Extract the (X, Y) coordinate from the center of the cell holding the provided text.  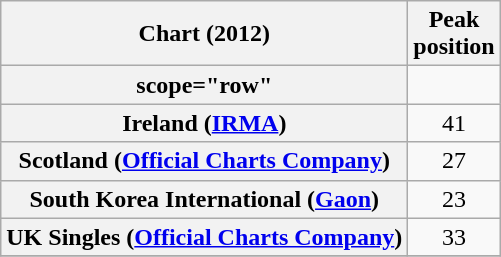
Scotland (Official Charts Company) (204, 161)
Chart (2012) (204, 34)
33 (454, 237)
scope="row" (204, 85)
Ireland (IRMA) (204, 123)
41 (454, 123)
Peakposition (454, 34)
UK Singles (Official Charts Company) (204, 237)
South Korea International (Gaon) (204, 199)
27 (454, 161)
23 (454, 199)
